Detect which cell encompasses the target text, then output its [x, y] center coordinate. 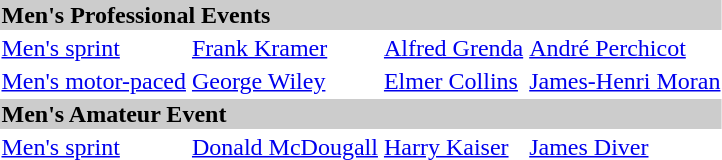
André Perchicot [625, 48]
George Wiley [284, 81]
Men's Amateur Event [361, 114]
Men's Professional Events [361, 15]
Elmer Collins [453, 81]
Men's motor-paced [94, 81]
James-Henri Moran [625, 81]
Men's sprint [94, 48]
Alfred Grenda [453, 48]
Frank Kramer [284, 48]
